Extract the (x, y) coordinate from the center of the cell holding the provided text.  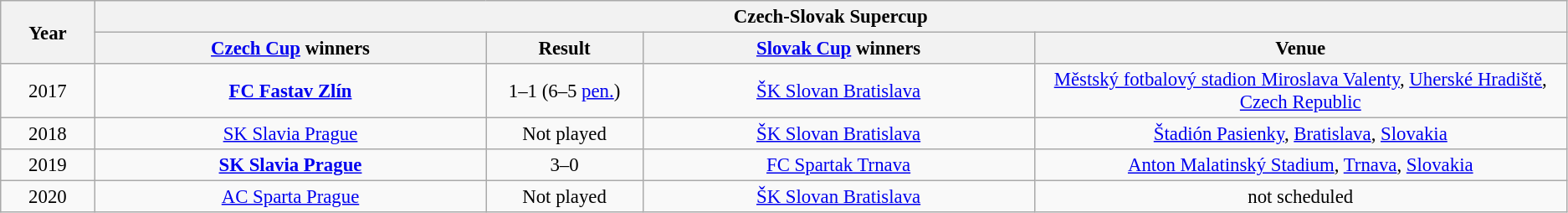
2020 (48, 197)
FC Spartak Trnava (838, 165)
Czech-Slovak Supercup (830, 17)
2017 (48, 91)
Štadión Pasienky, Bratislava, Slovakia (1300, 134)
2019 (48, 165)
Městský fotbalový stadion Miroslava Valenty, Uherské Hradiště, Czech Republic (1300, 91)
2018 (48, 134)
FC Fastav Zlín (290, 91)
not scheduled (1300, 197)
Anton Malatinský Stadium, Trnava, Slovakia (1300, 165)
Czech Cup winners (290, 49)
3–0 (564, 165)
Venue (1300, 49)
1–1 (6–5 pen.) (564, 91)
Result (564, 49)
AC Sparta Prague (290, 197)
Year (48, 32)
Slovak Cup winners (838, 49)
